Pinpoint the cell where the given text exists, returning its (x, y) midpoint coordinate. 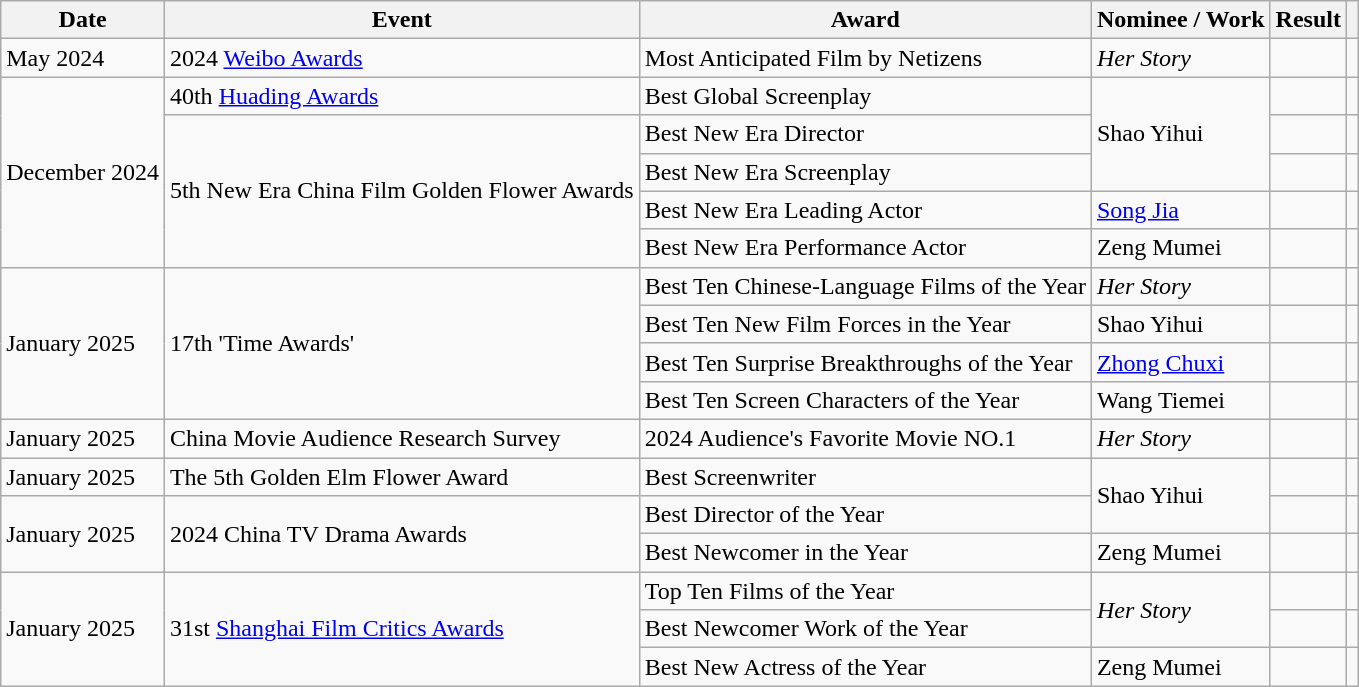
Best Newcomer Work of the Year (865, 629)
Best Ten Surprise Breakthroughs of the Year (865, 362)
Song Jia (1180, 210)
Top Ten Films of the Year (865, 591)
China Movie Audience Research Survey (402, 438)
2024 China TV Drama Awards (402, 534)
Event (402, 20)
2024 Weibo Awards (402, 58)
31st Shanghai Film Critics Awards (402, 629)
May 2024 (83, 58)
Best New Era Screenplay (865, 172)
The 5th Golden Elm Flower Award (402, 477)
Best Ten New Film Forces in the Year (865, 324)
Nominee / Work (1180, 20)
Best Ten Screen Characters of the Year (865, 400)
Best Global Screenplay (865, 96)
5th New Era China Film Golden Flower Awards (402, 191)
40th Huading Awards (402, 96)
2024 Audience's Favorite Movie NO.1 (865, 438)
Wang Tiemei (1180, 400)
Most Anticipated Film by Netizens (865, 58)
Zhong Chuxi (1180, 362)
Best Director of the Year (865, 515)
Best New Era Director (865, 134)
Result (1308, 20)
Best Ten Chinese-Language Films of the Year (865, 286)
Best New Era Performance Actor (865, 248)
Best New Era Leading Actor (865, 210)
December 2024 (83, 172)
Best Screenwriter (865, 477)
Best Newcomer in the Year (865, 553)
Best New Actress of the Year (865, 667)
17th 'Time Awards' (402, 343)
Award (865, 20)
Date (83, 20)
